Locate the cell with the specified text and output its [x, y] center coordinate. 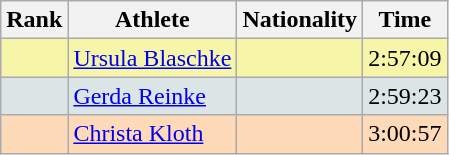
Ursula Blaschke [152, 58]
Christa Kloth [152, 134]
Nationality [300, 20]
Rank [34, 20]
3:00:57 [405, 134]
Time [405, 20]
2:57:09 [405, 58]
Gerda Reinke [152, 96]
Athlete [152, 20]
2:59:23 [405, 96]
